Identify which cell holds the provided text, then report its [X, Y] central coordinate. 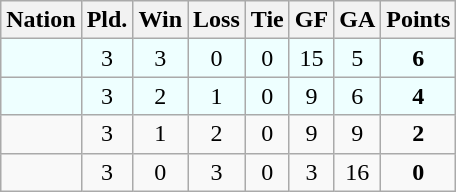
GA [358, 20]
Win [160, 20]
Points [418, 20]
5 [358, 58]
Nation [41, 20]
16 [358, 172]
4 [418, 96]
Loss [217, 20]
Pld. [107, 20]
GF [311, 20]
15 [311, 58]
Tie [267, 20]
